Pinpoint the cell where the given text exists, returning its (X, Y) midpoint coordinate. 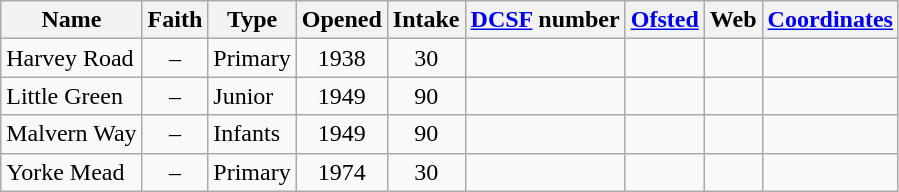
Little Green (72, 96)
Web (733, 20)
Coordinates (830, 20)
Faith (175, 20)
Ofsted (664, 20)
Harvey Road (72, 58)
1974 (342, 172)
Junior (252, 96)
Malvern Way (72, 134)
Opened (342, 20)
Type (252, 20)
Name (72, 20)
DCSF number (545, 20)
Infants (252, 134)
1938 (342, 58)
Intake (426, 20)
Yorke Mead (72, 172)
